Identify which cell holds the provided text, then report its [x, y] central coordinate. 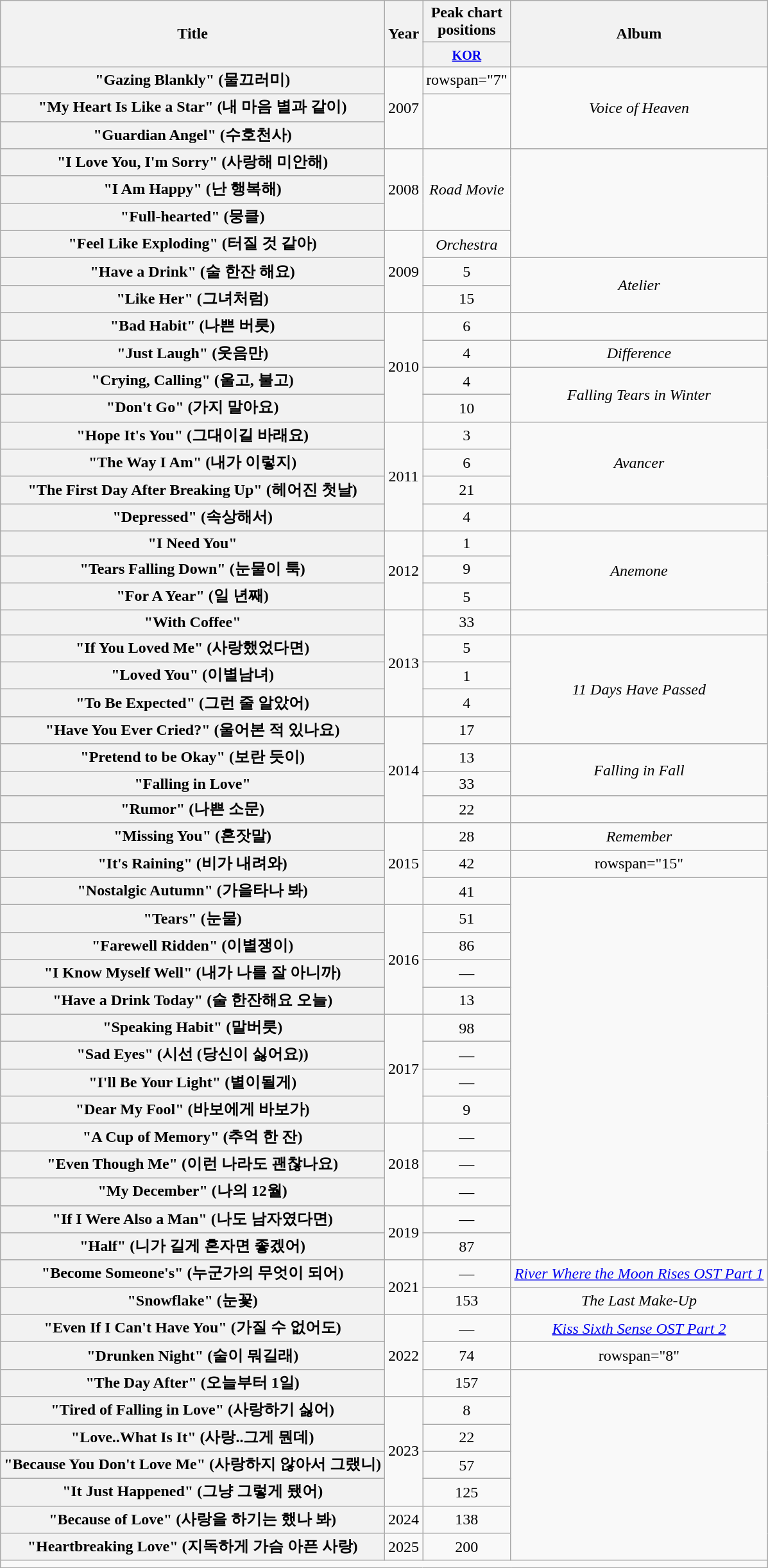
2019 [404, 1232]
"Dear My Fool" (바보에게 바보가) [192, 1110]
"Speaking Habit" (말버릇) [192, 1028]
Peak chart positions [467, 22]
2009 [404, 271]
28 [467, 837]
"With Coffee" [192, 623]
"My Heart Is Like a Star" (내 마음 별과 같이) [192, 108]
"Just Laugh" (웃음만) [192, 354]
Kiss Sixth Sense OST Part 2 [639, 1329]
"Snowflake" (눈꽃) [192, 1302]
"Depressed" (속상해서) [192, 517]
2016 [404, 960]
2007 [404, 108]
"Heartbreaking Love" (지독하게 가슴 아픈 사랑) [192, 1547]
"If You Loved Me" (사랑했었다면) [192, 648]
86 [467, 946]
153 [467, 1302]
Avancer [639, 463]
17 [467, 730]
"I Love You, I'm Sorry" (사랑해 미안해) [192, 163]
"Bad Habit" (나쁜 버릇) [192, 326]
2013 [404, 664]
8 [467, 1411]
Year [404, 33]
"Tears Falling Down" (눈물이 툭) [192, 570]
98 [467, 1028]
Remember [639, 837]
"Because You Don't Love Me" (사랑하지 않아서 그랬니) [192, 1465]
KOR [467, 55]
"Have You Ever Cried?" (울어본 적 있나요) [192, 730]
2012 [404, 570]
2023 [404, 1451]
125 [467, 1493]
"Even Though Me" (이런 나라도 괜찮나요) [192, 1164]
"Gazing Blankly" (물끄러미) [192, 81]
"I Need You" [192, 543]
Falling Tears in Winter [639, 394]
"The Way I Am" (내가 이렇지) [192, 463]
rowspan="7" [467, 81]
"Feel Like Exploding" (터질 것 같아) [192, 244]
"Loved You" (이별남녀) [192, 675]
Album [639, 33]
"Drunken Night" (술이 뭐길래) [192, 1356]
Road Movie [467, 190]
157 [467, 1383]
200 [467, 1547]
57 [467, 1465]
"Even If I Can't Have You" (가질 수 없어도) [192, 1329]
"It Just Happened" (그냥 그렇게 됐어) [192, 1493]
"I'll Be Your Light" (별이될게) [192, 1082]
2021 [404, 1288]
"Nostalgic Autumn" (가을타나 봐) [192, 891]
"Falling in Love" [192, 784]
"If I Were Also a Man" (나도 남자였다면) [192, 1219]
"Love..What Is It" (사랑..그게 뭔데) [192, 1438]
"Tired of Falling in Love" (사랑하기 싫어) [192, 1411]
2014 [404, 770]
3 [467, 435]
River Where the Moon Rises OST Part 1 [639, 1273]
2024 [404, 1520]
138 [467, 1520]
2025 [404, 1547]
15 [467, 299]
The Last Make-Up [639, 1302]
"My December" (나의 12월) [192, 1191]
"Like Her" (그녀처럼) [192, 299]
rowspan="15" [639, 864]
2018 [404, 1164]
"Farewell Ridden" (이별쟁이) [192, 946]
"The Day After" (오늘부터 1일) [192, 1383]
21 [467, 490]
2015 [404, 864]
"The First Day After Breaking Up" (헤어진 첫날) [192, 490]
Difference [639, 354]
Anemone [639, 570]
"I Am Happy" (난 행복해) [192, 190]
"Hope It's You" (그대이길 바래요) [192, 435]
42 [467, 864]
"Become Someone's" (누군가의 무엇이 되어) [192, 1273]
11 Days Have Passed [639, 689]
"Tears" (눈물) [192, 919]
"Don't Go" (가지 말아요) [192, 408]
"A Cup of Memory" (추억 한 잔) [192, 1137]
"Full-hearted" (뭉클) [192, 217]
"Have a Drink Today" (술 한잔해요 오늘) [192, 1001]
"Half" (니가 길게 혼자면 좋겠어) [192, 1246]
"I Know Myself Well" (내가 나를 잘 아니까) [192, 973]
2022 [404, 1356]
Falling in Fall [639, 770]
"Guardian Angel" (수호천사) [192, 135]
"Sad Eyes" (시선 (당신이 싫어요)) [192, 1055]
"Have a Drink" (술 한잔 해요) [192, 272]
"Crying, Calling" (울고, 불고) [192, 381]
87 [467, 1246]
10 [467, 408]
2008 [404, 190]
"Rumor" (나쁜 소문) [192, 810]
2017 [404, 1069]
"For A Year" (일 년째) [192, 597]
2010 [404, 367]
Orchestra [467, 244]
74 [467, 1356]
"To Be Expected" (그런 줄 알았어) [192, 703]
"Because of Love" (사랑을 하기는 했나 봐) [192, 1520]
2011 [404, 476]
"It's Raining" (비가 내려와) [192, 864]
Title [192, 33]
"Missing You" (혼잣말) [192, 837]
rowspan="8" [639, 1356]
"Pretend to be Okay" (보란 듯이) [192, 757]
41 [467, 891]
Atelier [639, 285]
Voice of Heaven [639, 108]
51 [467, 919]
